Capture the cell that displays the provided text and extract its (X, Y) central coordinate. 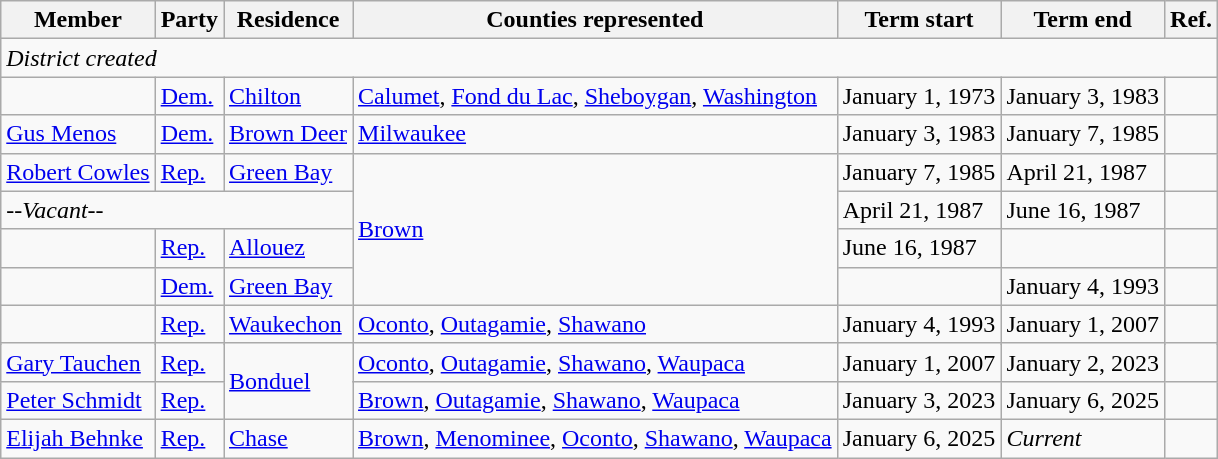
Robert Cowles (78, 172)
Gary Tauchen (78, 362)
Oconto, Outagamie, Shawano (596, 324)
Chilton (288, 96)
Brown, Outagamie, Shawano, Waupaca (596, 400)
Chase (288, 438)
Peter Schmidt (78, 400)
Calumet, Fond du Lac, Sheboygan, Washington (596, 96)
January 3, 2023 (919, 400)
Counties represented (596, 20)
Elijah Behnke (78, 438)
Oconto, Outagamie, Shawano, Waupaca (596, 362)
--Vacant-- (177, 210)
Term start (919, 20)
Milwaukee (596, 134)
Ref. (1192, 20)
January 2, 2023 (1083, 362)
Gus Menos (78, 134)
January 1, 1973 (919, 96)
Current (1083, 438)
Brown (596, 229)
Bonduel (288, 381)
Residence (288, 20)
Brown, Menominee, Oconto, Shawano, Waupaca (596, 438)
Waukechon (288, 324)
Term end (1083, 20)
District created (610, 58)
Party (189, 20)
Member (78, 20)
Brown Deer (288, 134)
Allouez (288, 248)
